Extract the (x, y) coordinate from the center of the cell holding the provided text.  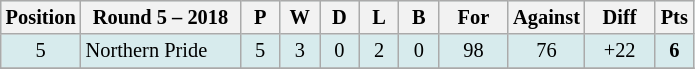
B (419, 17)
Diff (620, 17)
Round 5 – 2018 (161, 17)
3 (300, 51)
L (379, 17)
76 (546, 51)
D (340, 17)
W (300, 17)
Position (41, 17)
For (474, 17)
P (260, 17)
Pts (674, 17)
Against (546, 17)
98 (474, 51)
2 (379, 51)
6 (674, 51)
+22 (620, 51)
Northern Pride (161, 51)
